Pinpoint the cell where the given text exists, returning its (x, y) midpoint coordinate. 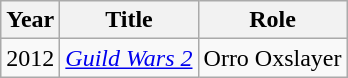
Year (30, 20)
Title (129, 20)
Guild Wars 2 (129, 58)
Role (272, 20)
Orro Oxslayer (272, 58)
2012 (30, 58)
